Extract the (X, Y) coordinate from the center of the cell holding the provided text.  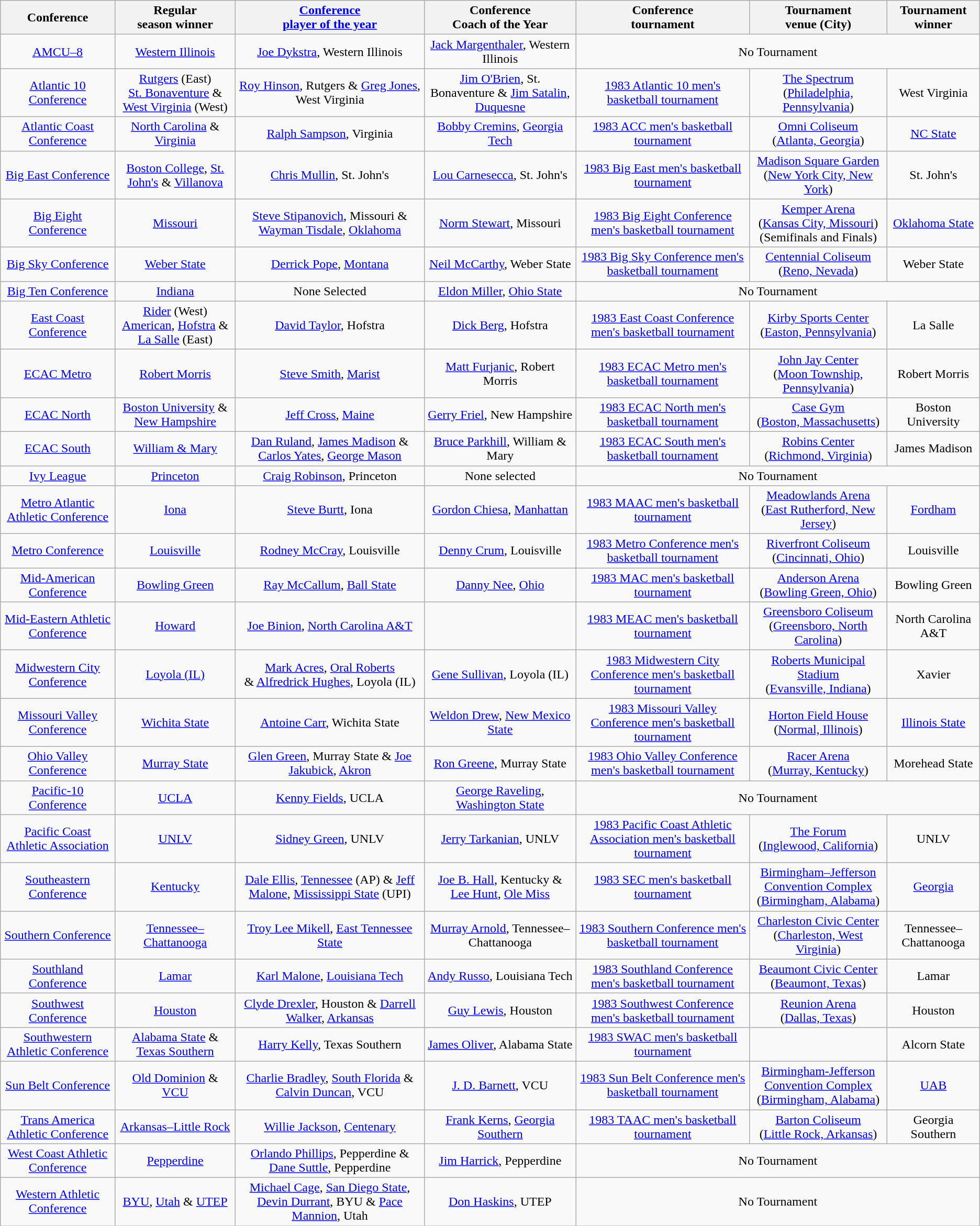
East Coast Conference (58, 325)
Jack Margenthaler, Western Illinois (500, 51)
Pepperdine (175, 1161)
BYU, Utah & UTEP (175, 1202)
1983 Midwestern City Conference men's basketball tournament (663, 674)
Troy Lee Mikell, East Tennessee State (330, 935)
The Spectrum(Philadelphia, Pennsylvania) (818, 93)
Conference tournament (663, 18)
Howard (175, 626)
Tournament venue (City) (818, 18)
Andy Russo, Louisiana Tech (500, 976)
Craig Robinson, Princeton (330, 476)
Jerry Tarkanian, UNLV (500, 839)
1983 ACC men's basketball tournament (663, 134)
Metro Conference (58, 551)
James Madison (934, 448)
St. John's (934, 175)
ECAC South (58, 448)
1983 ECAC South men's basketball tournament (663, 448)
Norm Stewart, Missouri (500, 223)
West Coast Athletic Conference (58, 1161)
Ralph Sampson, Virginia (330, 134)
Charlie Bradley, South Florida & Calvin Duncan, VCU (330, 1085)
Big East Conference (58, 175)
Ivy League (58, 476)
Joe Dykstra, Western Illinois (330, 51)
John Jay Center(Moon Township, Pennsylvania) (818, 373)
Mark Acres, Oral Roberts& Alfredrick Hughes, Loyola (IL) (330, 674)
Matt Furjanic, Robert Morris (500, 373)
ECAC North (58, 415)
Derrick Pope, Montana (330, 264)
ECAC Metro (58, 373)
Big Eight Conference (58, 223)
Indiana (175, 291)
None Selected (330, 291)
1983 Southland Conference men's basketball tournament (663, 976)
1983 ECAC Metro men's basketball tournament (663, 373)
1983 Metro Conference men's basketball tournament (663, 551)
Madison Square Garden(New York City, New York) (818, 175)
Boston University & New Hampshire (175, 415)
Glen Green, Murray State & Joe Jakubick, Akron (330, 763)
Joe Binion, North Carolina A&T (330, 626)
1983 MAAC men's basketball tournament (663, 510)
Meadowlands Arena(East Rutherford, New Jersey) (818, 510)
Southeastern Conference (58, 887)
Beaumont Civic Center(Beaumont, Texas) (818, 976)
Riverfront Coliseum(Cincinnati, Ohio) (818, 551)
Steve Stipanovich, Missouri &Wayman Tisdale, Oklahoma (330, 223)
Arkansas–Little Rock (175, 1127)
Pacific-10 Conference (58, 798)
Birmingham-Jefferson Convention Complex(Birmingham, Alabama) (818, 1085)
Mid-American Conference (58, 585)
Sidney Green, UNLV (330, 839)
Horton Field House(Normal, Illinois) (818, 722)
Clyde Drexler, Houston & Darrell Walker, Arkansas (330, 1010)
Frank Kerns, Georgia Southern (500, 1127)
1983 Big East men's basketball tournament (663, 175)
Wichita State (175, 722)
Conference Coach of the Year (500, 18)
Guy Lewis, Houston (500, 1010)
Chris Mullin, St. John's (330, 175)
Boston College, St. John's & Villanova (175, 175)
Regular season winner (175, 18)
1983 Missouri Valley Conference men's basketball tournament (663, 722)
George Raveling, Washington State (500, 798)
Jim Harrick, Pepperdine (500, 1161)
Princeton (175, 476)
Atlantic Coast Conference (58, 134)
Weldon Drew, New Mexico State (500, 722)
Harry Kelly, Texas Southern (330, 1044)
Bobby Cremins, Georgia Tech (500, 134)
Kenny Fields, UCLA (330, 798)
Reunion Arena(Dallas, Texas) (818, 1010)
1983 Big Eight Conference men's basketball tournament (663, 223)
1983 MAC men's basketball tournament (663, 585)
Murray Arnold, Tennessee–Chattanooga (500, 935)
UAB (934, 1085)
Iona (175, 510)
Case Gym(Boston, Massachusetts) (818, 415)
Conference player of the year (330, 18)
Kemper Arena(Kansas City, Missouri)(Semifinals and Finals) (818, 223)
Conference (58, 18)
1983 SEC men's basketball tournament (663, 887)
Southern Conference (58, 935)
1983 East Coast Conference men's basketball tournament (663, 325)
Steve Smith, Marist (330, 373)
Boston University (934, 415)
1983 TAAC men's basketball tournament (663, 1127)
North Carolina A&T (934, 626)
J. D. Barnett, VCU (500, 1085)
Ron Greene, Murray State (500, 763)
North Carolina & Virginia (175, 134)
Gerry Friel, New Hampshire (500, 415)
Danny Nee, Ohio (500, 585)
Gordon Chiesa, Manhattan (500, 510)
The Forum(Inglewood, California) (818, 839)
Metro Atlantic Athletic Conference (58, 510)
Alabama State & Texas Southern (175, 1044)
Georgia Southern (934, 1127)
Southwest Conference (58, 1010)
Western Illinois (175, 51)
Gene Sullivan, Loyola (IL) (500, 674)
NC State (934, 134)
Bruce Parkhill, William & Mary (500, 448)
Lou Carnesecca, St. John's (500, 175)
Willie Jackson, Centenary (330, 1127)
1983 Ohio Valley Conference men's basketball tournament (663, 763)
Big Ten Conference (58, 291)
Big Sky Conference (58, 264)
1983 Pacific Coast Athletic Association men's basketball tournament (663, 839)
Western Athletic Conference (58, 1202)
1983 Southwest Conference men's basketball tournament (663, 1010)
Murray State (175, 763)
Midwestern City Conference (58, 674)
William & Mary (175, 448)
Denny Crum, Louisville (500, 551)
Dale Ellis, Tennessee (AP) & Jeff Malone, Mississippi State (UPI) (330, 887)
West Virginia (934, 93)
Karl Malone, Louisiana Tech (330, 976)
Sun Belt Conference (58, 1085)
Tournament winner (934, 18)
1983 Atlantic 10 men's basketball tournament (663, 93)
Mid-Eastern Athletic Conference (58, 626)
1983 Sun Belt Conference men's basketball tournament (663, 1085)
Barton Coliseum(Little Rock, Arkansas) (818, 1127)
Oklahoma State (934, 223)
Ray McCallum, Ball State (330, 585)
Robins Center(Richmond, Virginia) (818, 448)
Xavier (934, 674)
Southland Conference (58, 976)
Michael Cage, San Diego State, Devin Durrant, BYU & Pace Mannion, Utah (330, 1202)
Rider (West)American, Hofstra & La Salle (East) (175, 325)
None selected (500, 476)
Georgia (934, 887)
Missouri Valley Conference (58, 722)
Dick Berg, Hofstra (500, 325)
UCLA (175, 798)
1983 Southern Conference men's basketball tournament (663, 935)
Neil McCarthy, Weber State (500, 264)
Southwestern Athletic Conference (58, 1044)
Rutgers (East)St. Bonaventure & West Virginia (West) (175, 93)
AMCU–8 (58, 51)
1983 SWAC men's basketball tournament (663, 1044)
Roy Hinson, Rutgers & Greg Jones, West Virginia (330, 93)
Omni Coliseum(Atlanta, Georgia) (818, 134)
Don Haskins, UTEP (500, 1202)
Loyola (IL) (175, 674)
Kentucky (175, 887)
Trans America Athletic Conference (58, 1127)
Eldon Miller, Ohio State (500, 291)
Racer Arena(Murray, Kentucky) (818, 763)
Pacific Coast Athletic Association (58, 839)
Charleston Civic Center(Charleston, West Virginia) (818, 935)
Dan Ruland, James Madison &Carlos Yates, George Mason (330, 448)
Morehead State (934, 763)
Kirby Sports Center(Easton, Pennsylvania) (818, 325)
Anderson Arena(Bowling Green, Ohio) (818, 585)
1983 MEAC men's basketball tournament (663, 626)
Greensboro Coliseum(Greensboro, North Carolina) (818, 626)
Fordham (934, 510)
Atlantic 10 Conference (58, 93)
1983 ECAC North men's basketball tournament (663, 415)
Rodney McCray, Louisville (330, 551)
Centennial Coliseum(Reno, Nevada) (818, 264)
Birmingham–Jefferson Convention Complex(Birmingham, Alabama) (818, 887)
Alcorn State (934, 1044)
Antoine Carr, Wichita State (330, 722)
1983 Big Sky Conference men's basketball tournament (663, 264)
Joe B. Hall, Kentucky & Lee Hunt, Ole Miss (500, 887)
Orlando Phillips, Pepperdine & Dane Suttle, Pepperdine (330, 1161)
Missouri (175, 223)
Illinois State (934, 722)
James Oliver, Alabama State (500, 1044)
Steve Burtt, Iona (330, 510)
Jeff Cross, Maine (330, 415)
Ohio Valley Conference (58, 763)
La Salle (934, 325)
Old Dominion & VCU (175, 1085)
Roberts Municipal Stadium(Evansville, Indiana) (818, 674)
David Taylor, Hofstra (330, 325)
Jim O'Brien, St. Bonaventure & Jim Satalin, Duquesne (500, 93)
